Search for the cell housing the specified text and yield its (x, y) center coordinate. 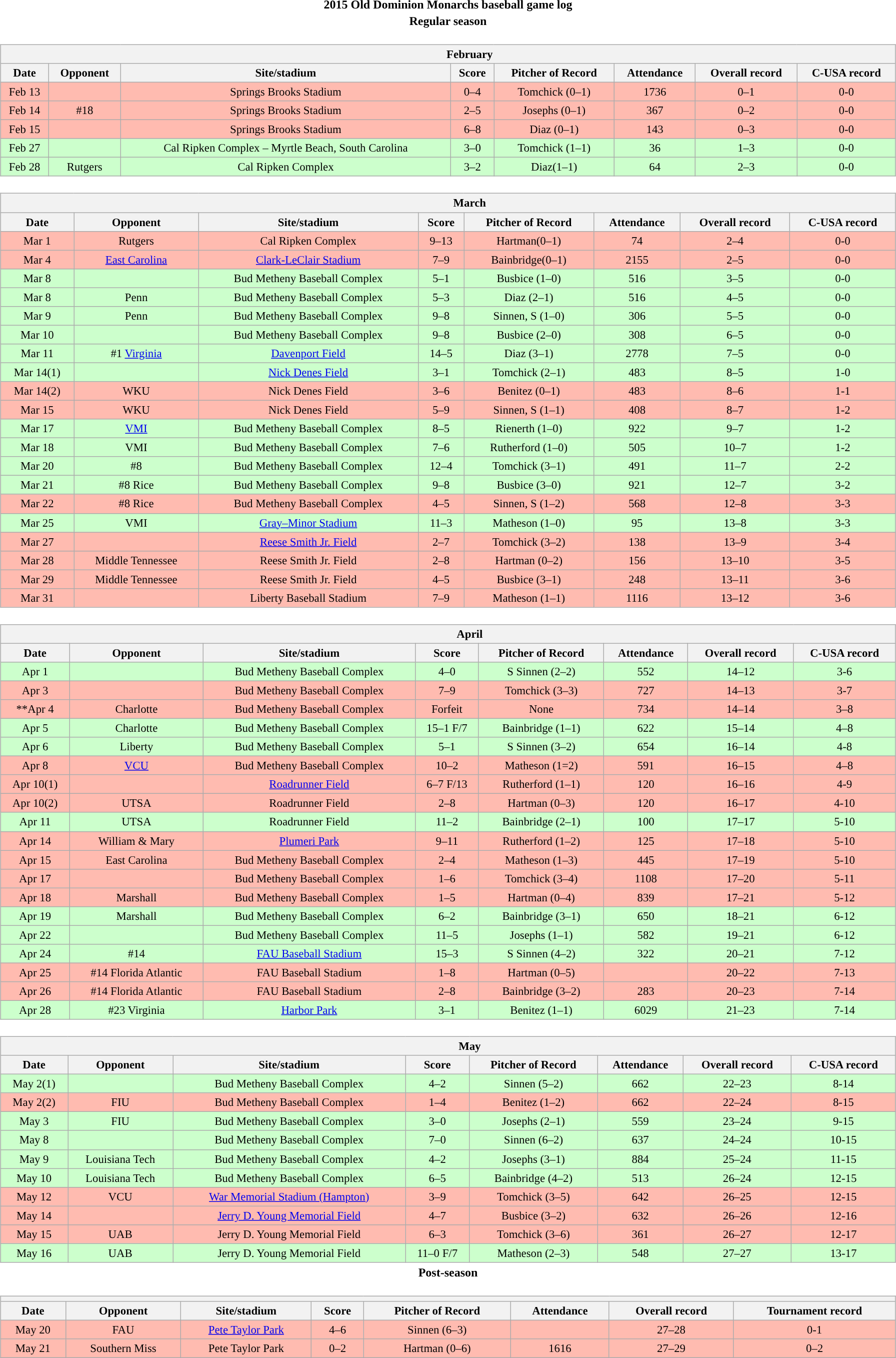
Davenport Field (308, 354)
Mar 27 (37, 542)
17–18 (740, 841)
Plumeri Park (309, 841)
8–7 (735, 410)
0–4 (472, 92)
14–14 (740, 709)
Feb 27 (25, 148)
1616 (560, 1348)
Tomchick (3–6) (533, 1234)
April (448, 634)
0-1 (815, 1329)
None (541, 709)
10–2 (447, 766)
Hartman (0–3) (541, 803)
Apr 5 (35, 728)
12-17 (843, 1234)
Southern Miss (123, 1348)
36 (655, 148)
Hartman(0–1) (529, 241)
15–14 (740, 728)
Mar 11 (37, 354)
Mar 22 (37, 504)
622 (646, 728)
13–8 (735, 523)
Tomchick (3–3) (541, 690)
May 21 (33, 1348)
Josephs (2–1) (533, 1121)
1–4 (437, 1102)
13-17 (843, 1253)
Mar 14(2) (37, 391)
20–23 (740, 991)
May 3 (34, 1121)
1736 (655, 92)
568 (637, 504)
Bainbridge (2–1) (541, 822)
14–13 (740, 690)
Mar 17 (37, 429)
May 8 (34, 1140)
4-9 (845, 784)
Mar 14(1) (37, 372)
26–25 (737, 1196)
#14 (137, 954)
16–16 (740, 784)
17–20 (740, 878)
FAU (123, 1329)
Apr 25 (35, 972)
513 (640, 1178)
3-4 (843, 542)
Rutherford (1–0) (529, 448)
17–19 (740, 860)
Rienerth (1–0) (529, 429)
May 10 (34, 1178)
6029 (646, 1010)
Apr 8 (35, 766)
5–5 (735, 316)
Gray–Minor Stadium (308, 523)
25–24 (737, 1159)
Feb 15 (25, 130)
Clark-LeClair Stadium (308, 260)
22–24 (737, 1102)
12–8 (735, 504)
18–21 (740, 916)
23–24 (737, 1121)
**Apr 4 (35, 709)
361 (640, 1234)
Matheson (2–3) (533, 1253)
95 (637, 523)
S Sinnen (2–2) (541, 672)
734 (646, 709)
14–12 (740, 672)
Tomchick (2–1) (529, 372)
Rutherford (1–1) (541, 784)
445 (646, 860)
143 (655, 130)
Harbor Park (309, 1010)
Josephs (3–1) (533, 1159)
3-2 (843, 485)
632 (640, 1215)
12-16 (843, 1215)
7-12 (845, 954)
Mar 18 (37, 448)
9–13 (441, 241)
3–5 (735, 278)
Bainbridge (3–1) (541, 916)
11-15 (843, 1159)
248 (637, 579)
May 16 (34, 1253)
Bainbridge (1–1) (541, 728)
Tomchick (3–4) (541, 878)
1–5 (447, 897)
February (448, 54)
S Sinnen (4–2) (541, 954)
100 (646, 822)
#8 (136, 466)
Bainbridge (3–2) (541, 991)
15–1 F/7 (447, 728)
3–9 (437, 1196)
15–3 (447, 954)
839 (646, 897)
6–8 (472, 130)
74 (637, 241)
27–29 (671, 1348)
552 (646, 672)
Tournament record (815, 1311)
#23 Virginia (137, 1010)
Liberty (137, 747)
Apr 22 (35, 935)
Mar 21 (37, 485)
650 (646, 916)
Bainbridge (4–2) (533, 1178)
3–6 (441, 391)
4-8 (845, 747)
Mar 15 (37, 410)
6–7 F/13 (447, 784)
17–17 (740, 822)
2778 (637, 354)
Apr 10(1) (35, 784)
642 (640, 1196)
Matheson (1–1) (529, 598)
#18 (85, 111)
582 (646, 935)
Apr 3 (35, 690)
Sinnen, S (1–2) (529, 504)
308 (637, 335)
Apr 19 (35, 916)
26–26 (737, 1215)
8–6 (735, 391)
6–2 (447, 916)
Apr 6 (35, 747)
Apr 10(2) (35, 803)
2155 (637, 260)
1116 (637, 598)
Sinnen, S (1–1) (529, 410)
2–3 (746, 167)
306 (637, 316)
Tomchick (3–1) (529, 466)
Apr 17 (35, 878)
Sinnen (5–2) (533, 1084)
Bainbridge(0–1) (529, 260)
May 15 (34, 1234)
Mar 20 (37, 466)
13–12 (735, 598)
Busbice (3–2) (533, 1215)
3-7 (845, 690)
Forfeit (447, 709)
17–21 (740, 897)
1–3 (746, 148)
26–24 (737, 1178)
283 (646, 991)
Diaz(1–1) (554, 167)
1-0 (843, 372)
Mar 4 (37, 260)
Rutherford (1–2) (541, 841)
Apr 14 (35, 841)
May (448, 1046)
Apr 24 (35, 954)
Hartman (0–4) (541, 897)
491 (637, 466)
9–11 (447, 841)
Diaz (3–1) (529, 354)
5-11 (845, 878)
Busbice (2–0) (529, 335)
21–23 (740, 1010)
27–28 (671, 1329)
1–8 (447, 972)
Feb 14 (25, 111)
20–21 (740, 954)
408 (637, 410)
10-15 (843, 1140)
16–14 (740, 747)
Cal Ripken Complex – Myrtle Beach, South Carolina (286, 148)
11–0 F/7 (437, 1253)
591 (646, 766)
1-1 (843, 391)
Tomchick (1–1) (554, 148)
Mar 9 (37, 316)
Sinnen, S (1–0) (529, 316)
4–0 (447, 672)
10–7 (735, 448)
May 2(2) (34, 1102)
War Memorial Stadium (Hampton) (289, 1196)
19–21 (740, 935)
27–27 (737, 1253)
William & Mary (137, 841)
Busbice (3–0) (529, 485)
548 (640, 1253)
Josephs (0–1) (554, 111)
Feb 13 (25, 92)
Tomchick (3–5) (533, 1196)
26–27 (737, 1234)
0–3 (746, 130)
4-10 (845, 803)
Tomchick (3–2) (529, 542)
Matheson (1–3) (541, 860)
64 (655, 167)
Busbice (3–1) (529, 579)
Diaz (0–1) (554, 130)
4–7 (437, 1215)
May 9 (34, 1159)
322 (646, 954)
Tomchick (0–1) (554, 92)
7–0 (437, 1140)
Diaz (2–1) (529, 297)
Mar 31 (37, 598)
Mar 1 (37, 241)
9-15 (843, 1121)
13–9 (735, 542)
May 12 (34, 1196)
16–17 (740, 803)
884 (640, 1159)
0–1 (746, 92)
Hartman (0–5) (541, 972)
Josephs (1–1) (541, 935)
2–7 (441, 542)
3–2 (472, 167)
Feb 28 (25, 167)
138 (637, 542)
Sinnen (6–3) (437, 1329)
727 (646, 690)
13–10 (735, 560)
Benitez (1–1) (541, 1010)
22–23 (737, 1084)
637 (640, 1140)
7–5 (735, 354)
11–5 (447, 935)
156 (637, 560)
Hartman (0–6) (437, 1348)
S Sinnen (3–2) (541, 747)
4–6 (337, 1329)
654 (646, 747)
Matheson (1–0) (529, 523)
Mar 28 (37, 560)
Sinnen (6–2) (533, 1140)
Mar 25 (37, 523)
Benitez (1–2) (533, 1102)
May 2(1) (34, 1084)
20–22 (740, 972)
Mar 10 (37, 335)
3–8 (845, 709)
13–11 (735, 579)
Busbice (1–0) (529, 278)
Matheson (1=2) (541, 766)
Apr 28 (35, 1010)
24–24 (737, 1140)
May 20 (33, 1329)
11–7 (735, 466)
505 (637, 448)
3-5 (843, 560)
7-13 (845, 972)
Apr 18 (35, 897)
Apr 26 (35, 991)
#1 Virginia (136, 354)
May 14 (34, 1215)
Apr 15 (35, 860)
14–5 (441, 354)
Hartman (0–2) (529, 560)
8-14 (843, 1084)
2-2 (843, 466)
12–4 (441, 466)
Apr 11 (35, 822)
Apr 1 (35, 672)
9–7 (735, 429)
7–6 (441, 448)
6–3 (437, 1234)
125 (646, 841)
921 (637, 485)
5–3 (441, 297)
367 (655, 111)
11–2 (447, 822)
Benitez (0–1) (529, 391)
12–7 (735, 485)
5–9 (441, 410)
5-12 (845, 897)
Mar 29 (37, 579)
8-15 (843, 1102)
March (448, 203)
922 (637, 429)
559 (640, 1121)
1108 (646, 878)
1–6 (447, 878)
Liberty Baseball Stadium (308, 598)
16–15 (740, 766)
11–3 (441, 523)
